Scan for the cell matching the given text and deliver its [X, Y] coordinate at center. 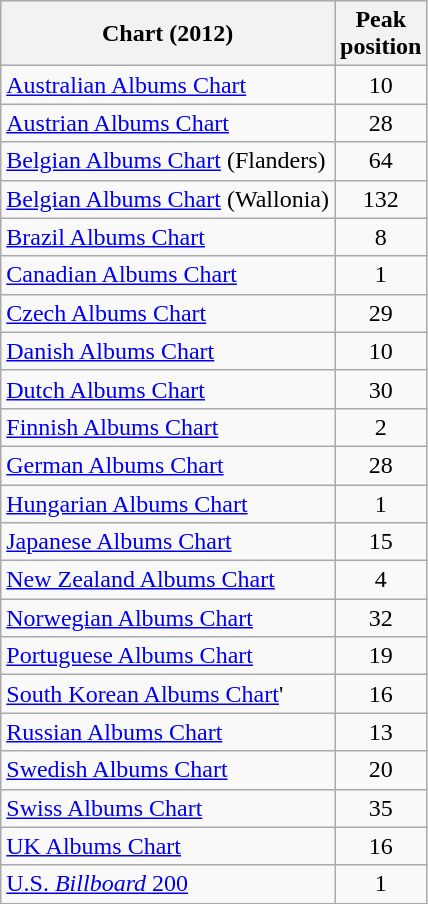
Czech Albums Chart [168, 313]
Swedish Albums Chart [168, 770]
8 [380, 237]
U.S. Billboard 200 [168, 884]
Norwegian Albums Chart [168, 618]
Portuguese Albums Chart [168, 656]
Australian Albums Chart [168, 85]
Danish Albums Chart [168, 351]
19 [380, 656]
Dutch Albums Chart [168, 389]
German Albums Chart [168, 465]
South Korean Albums Chart' [168, 694]
Swiss Albums Chart [168, 808]
29 [380, 313]
Russian Albums Chart [168, 732]
Austrian Albums Chart [168, 123]
Brazil Albums Chart [168, 237]
64 [380, 161]
35 [380, 808]
20 [380, 770]
Canadian Albums Chart [168, 275]
32 [380, 618]
4 [380, 580]
132 [380, 199]
Belgian Albums Chart (Flanders) [168, 161]
Chart (2012) [168, 34]
Finnish Albums Chart [168, 427]
13 [380, 732]
UK Albums Chart [168, 846]
New Zealand Albums Chart [168, 580]
15 [380, 542]
Belgian Albums Chart (Wallonia) [168, 199]
Hungarian Albums Chart [168, 503]
30 [380, 389]
Japanese Albums Chart [168, 542]
2 [380, 427]
Peakposition [380, 34]
